Search for the cell housing the specified text and yield its (x, y) center coordinate. 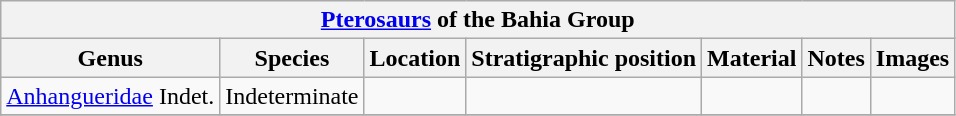
Species (292, 58)
Location (415, 58)
Notes (836, 58)
Stratigraphic position (584, 58)
Indeterminate (292, 96)
Pterosaurs of the Bahia Group (478, 20)
Material (752, 58)
Images (912, 58)
Anhangueridae Indet. (110, 96)
Genus (110, 58)
